For the text-containing cell, return its midpoint in [X, Y] coordinate format. 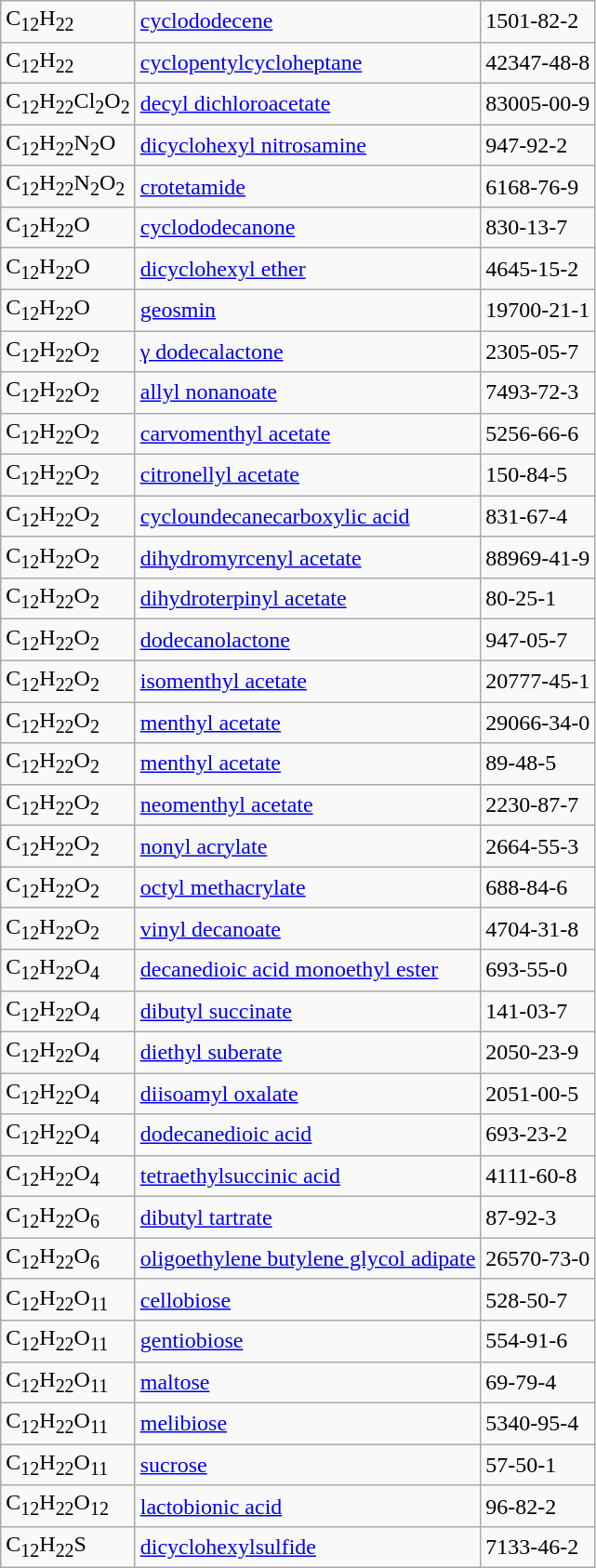
dihydromyrcenyl acetate [308, 557]
vinyl decanoate [308, 928]
allyl nonanoate [308, 392]
141-03-7 [537, 1011]
20777-45-1 [537, 681]
830-13-7 [537, 227]
cycloundecanecarboxylic acid [308, 516]
150-84-5 [537, 475]
C12H22S [68, 1547]
89-48-5 [537, 764]
geosmin [308, 310]
octyl methacrylate [308, 887]
80-25-1 [537, 599]
melibiose [308, 1423]
sucrose [308, 1465]
554-91-6 [537, 1341]
cyclododecene [308, 21]
isomenthyl acetate [308, 681]
cyclododecanone [308, 227]
19700-21-1 [537, 310]
dodecanolactone [308, 640]
diethyl suberate [308, 1052]
57-50-1 [537, 1465]
947-92-2 [537, 145]
maltose [308, 1382]
2050-23-9 [537, 1052]
6168-76-9 [537, 186]
C12H22Cl2O2 [68, 103]
dicyclohexyl ether [308, 269]
87-92-3 [537, 1217]
dodecanedioic acid [308, 1135]
528-50-7 [537, 1299]
83005-00-9 [537, 103]
693-55-0 [537, 970]
gentiobiose [308, 1341]
cyclopentylcycloheptane [308, 62]
2051-00-5 [537, 1094]
4704-31-8 [537, 928]
5340-95-4 [537, 1423]
citronellyl acetate [308, 475]
cellobiose [308, 1299]
5256-66-6 [537, 433]
decyl dichloroacetate [308, 103]
nonyl acrylate [308, 846]
2305-05-7 [537, 352]
688-84-6 [537, 887]
carvomenthyl acetate [308, 433]
dihydroterpinyl acetate [308, 599]
7493-72-3 [537, 392]
neomenthyl acetate [308, 804]
69-79-4 [537, 1382]
42347-48-8 [537, 62]
dibutyl succinate [308, 1011]
88969-41-9 [537, 557]
dibutyl tartrate [308, 1217]
dicyclohexylsulfide [308, 1547]
26570-73-0 [537, 1258]
lactobionic acid [308, 1506]
oligoethylene butylene glycol adipate [308, 1258]
2664-55-3 [537, 846]
2230-87-7 [537, 804]
96-82-2 [537, 1506]
decanedioic acid monoethyl ester [308, 970]
C12H22N2O [68, 145]
dicyclohexyl nitrosamine [308, 145]
693-23-2 [537, 1135]
diisoamyl oxalate [308, 1094]
4111-60-8 [537, 1176]
29066-34-0 [537, 723]
7133-46-2 [537, 1547]
crotetamide [308, 186]
4645-15-2 [537, 269]
C12H22N2O2 [68, 186]
γ dodecalactone [308, 352]
1501-82-2 [537, 21]
831-67-4 [537, 516]
947-05-7 [537, 640]
tetraethylsuccinic acid [308, 1176]
C12H22O12 [68, 1506]
